Output the [X, Y] coordinate of the center of the cell containing the given text.  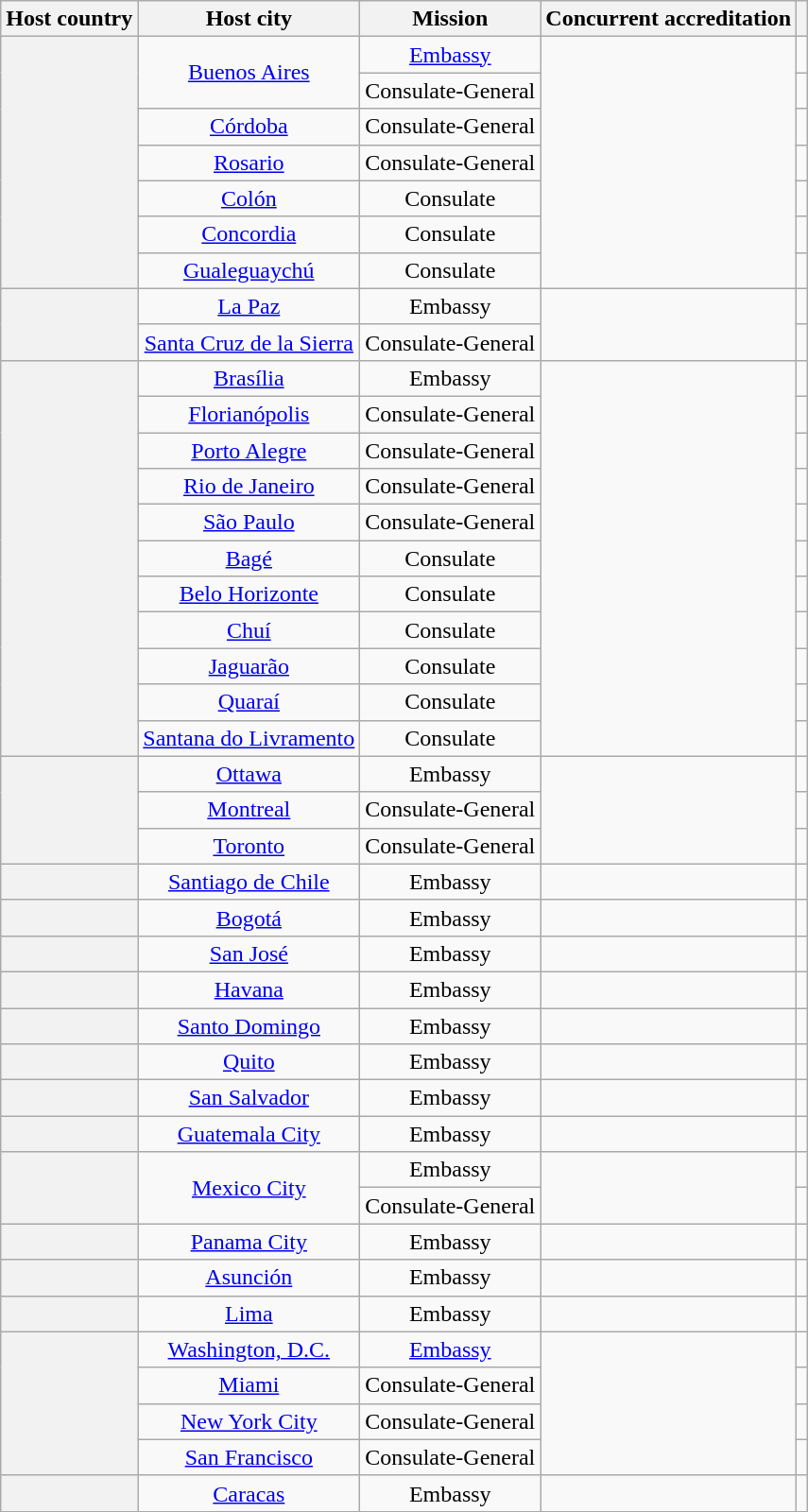
Host country [70, 19]
Havana [249, 989]
Bogotá [249, 918]
Asunción [249, 1278]
Gualeguaychú [249, 270]
Washington, D.C. [249, 1349]
Santa Cruz de la Sierra [249, 342]
Florianópolis [249, 414]
Porto Alegre [249, 451]
Belo Horizonte [249, 594]
Panama City [249, 1242]
Rosario [249, 163]
Concurrent accreditation [669, 19]
Buenos Aires [249, 73]
Córdoba [249, 127]
Jaguarão [249, 666]
San José [249, 954]
Colón [249, 198]
Host city [249, 19]
La Paz [249, 306]
Concordia [249, 234]
Caracas [249, 1493]
New York City [249, 1421]
Santana do Livramento [249, 738]
Lima [249, 1314]
Quaraí [249, 702]
Santiago de Chile [249, 882]
Montreal [249, 810]
Quito [249, 1062]
San Francisco [249, 1457]
Toronto [249, 846]
San Salvador [249, 1098]
Guatemala City [249, 1134]
Rio de Janeiro [249, 487]
Mission [450, 19]
São Paulo [249, 523]
Santo Domingo [249, 1025]
Chuí [249, 630]
Mexico City [249, 1188]
Miami [249, 1385]
Bagé [249, 558]
Ottawa [249, 774]
Brasília [249, 378]
